Scan for the cell matching the given text and deliver its (x, y) coordinate at center. 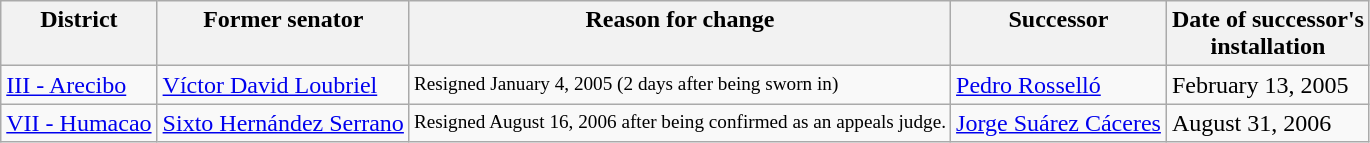
Resigned January 4, 2005 (2 days after being sworn in) (680, 85)
Pedro Rosselló (1059, 85)
Víctor David Loubriel (283, 85)
Sixto Hernández Serrano (283, 123)
District (79, 34)
VII - Humacao (79, 123)
Former senator (283, 34)
February 13, 2005 (1268, 85)
August 31, 2006 (1268, 123)
Reason for change (680, 34)
Resigned August 16, 2006 after being confirmed as an appeals judge. (680, 123)
III - Arecibo (79, 85)
Date of successor'sinstallation (1268, 34)
Jorge Suárez Cáceres (1059, 123)
Successor (1059, 34)
